Search for the cell housing the specified text and yield its [X, Y] center coordinate. 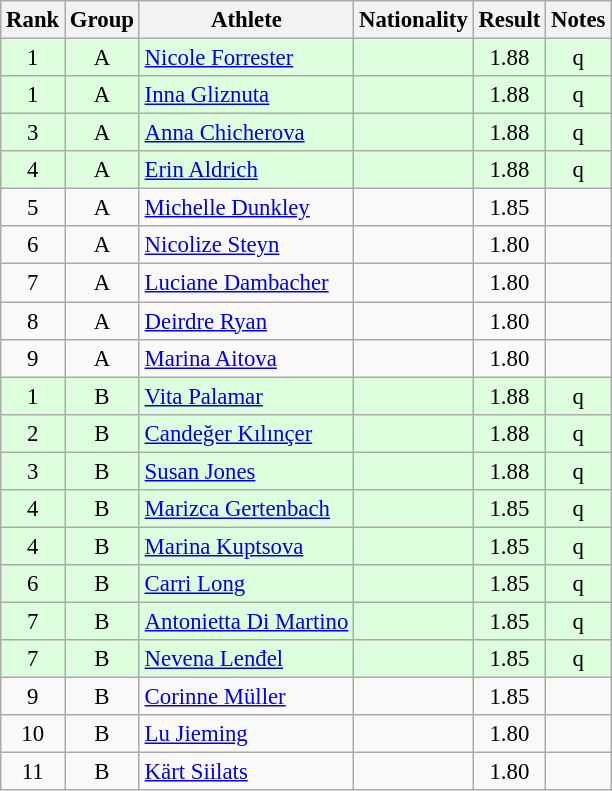
Lu Jieming [246, 734]
Marina Kuptsova [246, 546]
Deirdre Ryan [246, 321]
Marina Aitova [246, 358]
Luciane Dambacher [246, 283]
Nevena Lenđel [246, 659]
Carri Long [246, 584]
Notes [578, 20]
Antonietta Di Martino [246, 621]
Rank [33, 20]
Athlete [246, 20]
11 [33, 772]
Erin Aldrich [246, 170]
Kärt Siilats [246, 772]
2 [33, 433]
Vita Palamar [246, 396]
Inna Gliznuta [246, 95]
10 [33, 734]
Nicole Forrester [246, 58]
Candeğer Kılınçer [246, 433]
Group [102, 20]
Corinne Müller [246, 697]
Michelle Dunkley [246, 208]
Nationality [414, 20]
5 [33, 208]
8 [33, 321]
Nicolize Steyn [246, 245]
Anna Chicherova [246, 133]
Marizca Gertenbach [246, 509]
Result [510, 20]
Susan Jones [246, 471]
